Determine the [x, y] coordinate at the center of the cell enclosing the given text.  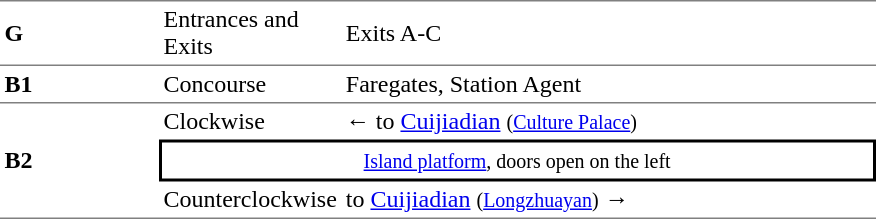
Faregates, Station Agent [608, 85]
Entrances and Exits [250, 33]
← to Cuijiadian (Culture Palace) [608, 122]
Island platform, doors open on the left [517, 161]
B1 [80, 85]
Clockwise [250, 122]
G [80, 33]
Concourse [250, 85]
Exits A-C [608, 33]
